Provide the (x, y) coordinate of the cell's center where the given text is located.  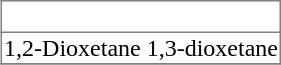
1,2-Dioxetane 1,3-dioxetane (141, 48)
